Provide the (x, y) coordinate of the cell's center where the given text is located.  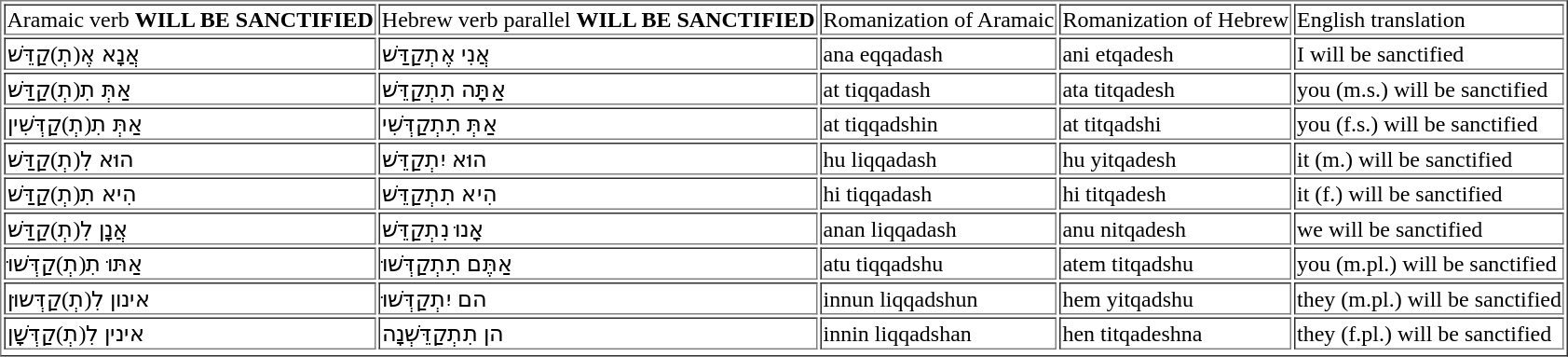
at tiqqadshin (938, 124)
ata titqadesh (1176, 89)
hi titqadesh (1176, 193)
hi tiqqadash (938, 193)
אֲנָן לִ(תְ)קַדַּשׁ (190, 228)
הִיא תִתְקַדֵּשׁ (598, 193)
atem titqadshu (1176, 264)
הן תִתְקַדֵּשְׁנָה (598, 333)
innun liqqadshun (938, 298)
you (f.s.) will be sanctified (1429, 124)
אָנוּ נִתְקַדֵּשׁ (598, 228)
אַתְּ תִ(תְ)קַדְּשִׁין (190, 124)
הוּא יִתְקַדֵּשׁ (598, 158)
it (f.) will be sanctified (1429, 193)
Romanization of Hebrew (1176, 19)
they (f.pl.) will be sanctified (1429, 333)
we will be sanctified (1429, 228)
הוּא לִ(תְ)קַדַּשׁ (190, 158)
Hebrew verb parallel WILL BE SANCTIFIED (598, 19)
ana eqqadash (938, 53)
hu yitqadesh (1176, 158)
you (m.pl.) will be sanctified (1429, 264)
אינון לִ(תְ)קַדְּשוּן (190, 298)
hen titqadeshna (1176, 333)
you (m.s.) will be sanctified (1429, 89)
anan liqqadash (938, 228)
English translation (1429, 19)
אינין לִ(תְ)קַדְּשָׁן (190, 333)
hem yitqadshu (1176, 298)
hu liqqadash (938, 158)
אַתְּ תִ(תְ)קַדַּשׁ (190, 89)
אֲנָא אֶ(תְ)קַדֵּשׁ (190, 53)
אַתּוּ תִ(תְ)קַדְּשׁוּ (190, 264)
הִיא תִ(תְ)קַדַּשׁ (190, 193)
at titqadshi (1176, 124)
they (m.pl.) will be sanctified (1429, 298)
ani etqadesh (1176, 53)
Aramaic verb WILL BE SANCTIFIED (190, 19)
אַתְּ תִתְקַדְּשִׁי (598, 124)
innin liqqadshan (938, 333)
אַתָּה תִתְקַדֵּשׁ (598, 89)
anu nitqadesh (1176, 228)
atu tiqqadshu (938, 264)
הם יִתְקַדְּשׁוּ (598, 298)
אַתֶּם תִתְקַדְּשׁוּ (598, 264)
at tiqqadash (938, 89)
Romanization of Aramaic (938, 19)
אֲנִי אֶתְקַדַּשׁ (598, 53)
it (m.) will be sanctified (1429, 158)
I will be sanctified (1429, 53)
